Locate the cell with the specified text and output its (X, Y) center coordinate. 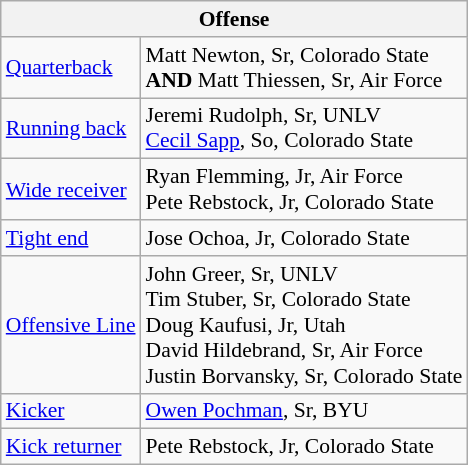
Wide receiver (71, 190)
Owen Pochman, Sr, BYU (304, 411)
Tight end (71, 238)
Running back (71, 128)
Kick returner (71, 447)
Offensive Line (71, 325)
Jeremi Rudolph, Sr, UNLVCecil Sapp, So, Colorado State (304, 128)
Matt Newton, Sr, Colorado StateAND Matt Thiessen, Sr, Air Force (304, 68)
Offense (234, 19)
Pete Rebstock, Jr, Colorado State (304, 447)
Kicker (71, 411)
Quarterback (71, 68)
John Greer, Sr, UNLVTim Stuber, Sr, Colorado StateDoug Kaufusi, Jr, UtahDavid Hildebrand, Sr, Air ForceJustin Borvansky, Sr, Colorado State (304, 325)
Ryan Flemming, Jr, Air ForcePete Rebstock, Jr, Colorado State (304, 190)
Jose Ochoa, Jr, Colorado State (304, 238)
